For the text-containing cell, return its midpoint in (x, y) coordinate format. 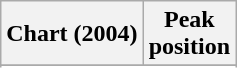
Chart (2004) (72, 34)
Peak position (189, 34)
